Return (x, y) of the center of cell containing provided text 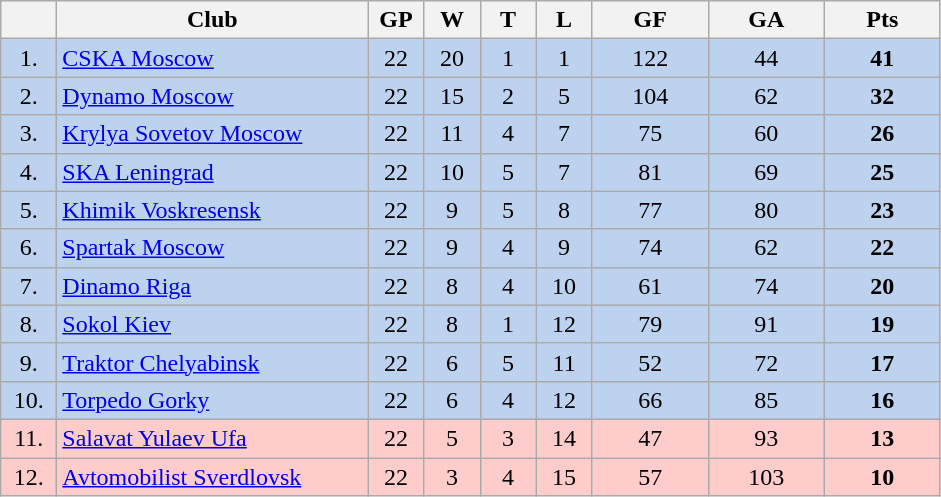
11. (29, 438)
Salavat Yulaev Ufa (212, 438)
8. (29, 324)
16 (882, 400)
19 (882, 324)
1. (29, 58)
17 (882, 362)
Traktor Chelyabinsk (212, 362)
80 (766, 210)
SKA Leningrad (212, 172)
104 (650, 96)
9. (29, 362)
47 (650, 438)
Torpedo Gorky (212, 400)
32 (882, 96)
75 (650, 134)
L (564, 20)
66 (650, 400)
2. (29, 96)
12. (29, 477)
Krylya Sovetov Moscow (212, 134)
122 (650, 58)
69 (766, 172)
Spartak Moscow (212, 248)
85 (766, 400)
7. (29, 286)
10. (29, 400)
103 (766, 477)
6. (29, 248)
57 (650, 477)
2 (508, 96)
GF (650, 20)
79 (650, 324)
4. (29, 172)
Pts (882, 20)
GA (766, 20)
Sokol Kiev (212, 324)
14 (564, 438)
77 (650, 210)
Avtomobilist Sverdlovsk (212, 477)
61 (650, 286)
26 (882, 134)
23 (882, 210)
81 (650, 172)
Dynamo Moscow (212, 96)
91 (766, 324)
T (508, 20)
13 (882, 438)
W (452, 20)
41 (882, 58)
Dinamo Riga (212, 286)
3. (29, 134)
25 (882, 172)
5. (29, 210)
CSKA Moscow (212, 58)
60 (766, 134)
44 (766, 58)
52 (650, 362)
Khimik Voskresensk (212, 210)
93 (766, 438)
72 (766, 362)
Club (212, 20)
GP (396, 20)
